Find where the given text appears and provide that cell's center as [x, y] coordinate. 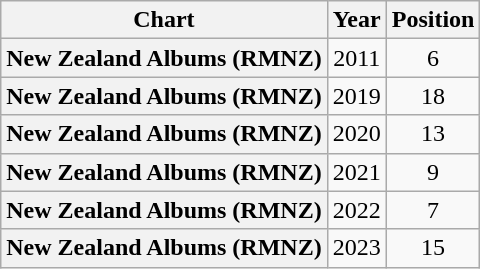
7 [433, 210]
2021 [356, 172]
2020 [356, 134]
9 [433, 172]
13 [433, 134]
Year [356, 20]
2023 [356, 248]
18 [433, 96]
6 [433, 58]
Chart [164, 20]
Position [433, 20]
2022 [356, 210]
2011 [356, 58]
2019 [356, 96]
15 [433, 248]
